Extract the [x, y] coordinate from the center of the cell holding the provided text.  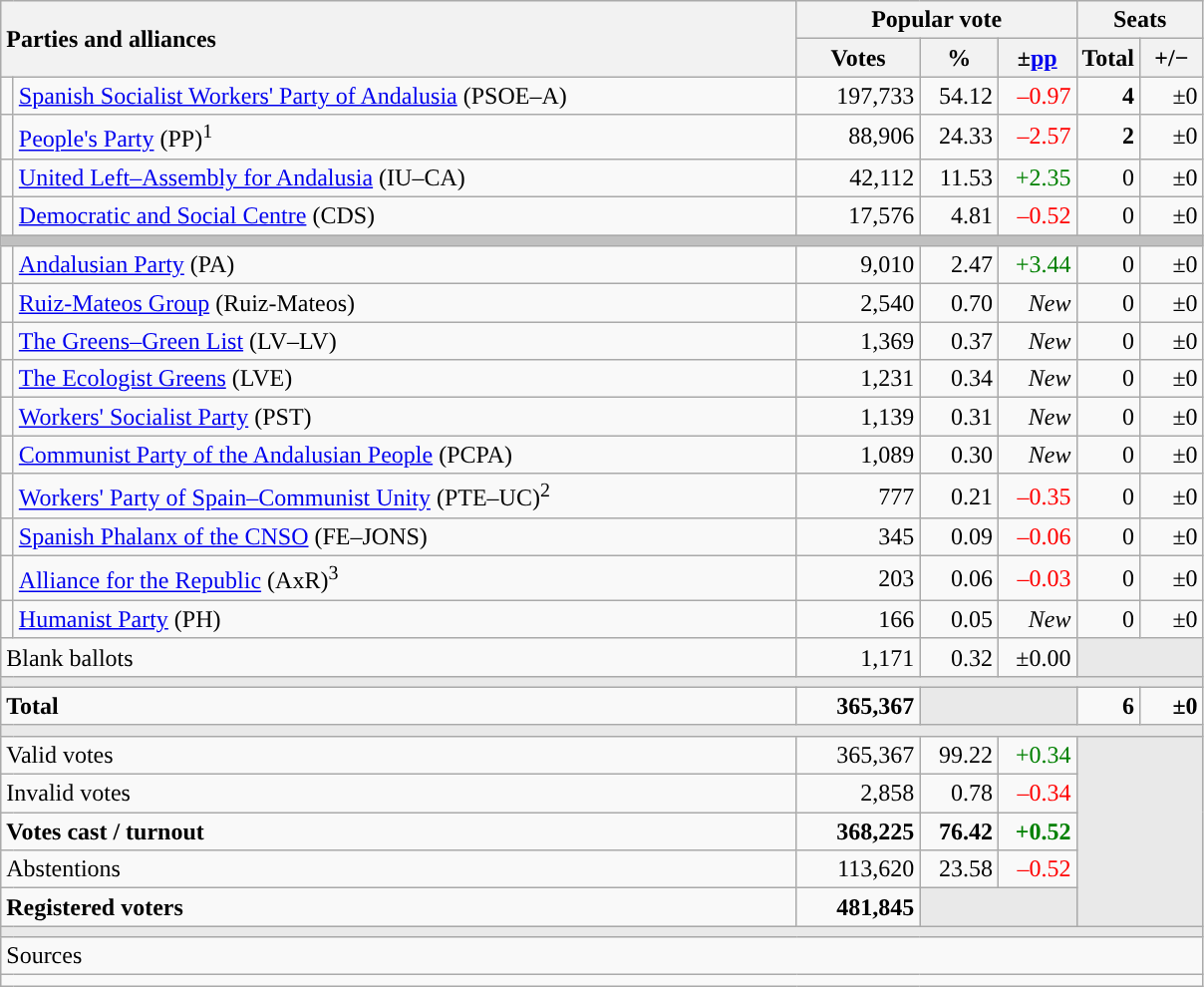
People's Party (PP)1 [405, 138]
–0.35 [1037, 496]
1,171 [858, 657]
Sources [602, 956]
4.81 [959, 216]
368,225 [858, 831]
Communist Party of the Andalusian People (PCPA) [405, 455]
0.31 [959, 417]
76.42 [959, 831]
Spanish Socialist Workers' Party of Andalusia (PSOE–A) [405, 96]
Blank ballots [399, 657]
2 [1108, 138]
0.21 [959, 496]
0.06 [959, 578]
+2.35 [1037, 177]
0.05 [959, 619]
23.58 [959, 869]
Humanist Party (PH) [405, 619]
Valid votes [399, 756]
1,369 [858, 341]
±pp [1037, 58]
11.53 [959, 177]
Workers' Party of Spain–Communist Unity (PTE–UC)2 [405, 496]
Workers' Socialist Party (PST) [405, 417]
Abstentions [399, 869]
0.32 [959, 657]
Parties and alliances [399, 39]
2.47 [959, 265]
2,858 [858, 794]
+0.34 [1037, 756]
0.78 [959, 794]
Democratic and Social Centre (CDS) [405, 216]
0.70 [959, 303]
113,620 [858, 869]
4 [1108, 96]
Alliance for the Republic (AxR)3 [405, 578]
Registered voters [399, 907]
The Ecologist Greens (LVE) [405, 379]
17,576 [858, 216]
±0.00 [1037, 657]
Votes [858, 58]
Votes cast / turnout [399, 831]
166 [858, 619]
1,089 [858, 455]
481,845 [858, 907]
% [959, 58]
United Left–Assembly for Andalusia (IU–CA) [405, 177]
Seats [1140, 20]
88,906 [858, 138]
99.22 [959, 756]
Invalid votes [399, 794]
The Greens–Green List (LV–LV) [405, 341]
–0.34 [1037, 794]
24.33 [959, 138]
54.12 [959, 96]
–0.06 [1037, 537]
1,139 [858, 417]
9,010 [858, 265]
–0.03 [1037, 578]
Andalusian Party (PA) [405, 265]
6 [1108, 706]
42,112 [858, 177]
Popular vote [937, 20]
345 [858, 537]
0.37 [959, 341]
203 [858, 578]
–2.57 [1037, 138]
0.30 [959, 455]
197,733 [858, 96]
0.09 [959, 537]
Ruiz-Mateos Group (Ruiz-Mateos) [405, 303]
0.34 [959, 379]
+3.44 [1037, 265]
+/− [1172, 58]
Spanish Phalanx of the CNSO (FE–JONS) [405, 537]
2,540 [858, 303]
1,231 [858, 379]
777 [858, 496]
–0.97 [1037, 96]
+0.52 [1037, 831]
